Capture the cell that displays the provided text and extract its (X, Y) central coordinate. 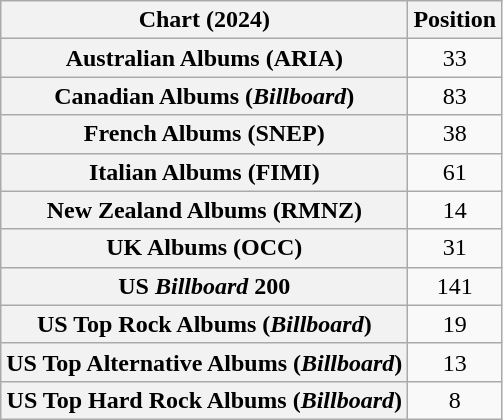
31 (455, 248)
French Albums (SNEP) (204, 134)
US Top Alternative Albums (Billboard) (204, 362)
13 (455, 362)
61 (455, 172)
US Top Rock Albums (Billboard) (204, 324)
19 (455, 324)
New Zealand Albums (RMNZ) (204, 210)
83 (455, 96)
8 (455, 400)
Canadian Albums (Billboard) (204, 96)
US Billboard 200 (204, 286)
UK Albums (OCC) (204, 248)
14 (455, 210)
Chart (2024) (204, 20)
Position (455, 20)
US Top Hard Rock Albums (Billboard) (204, 400)
38 (455, 134)
Italian Albums (FIMI) (204, 172)
33 (455, 58)
Australian Albums (ARIA) (204, 58)
141 (455, 286)
